Find where the given text appears and provide that cell's center as (x, y) coordinate. 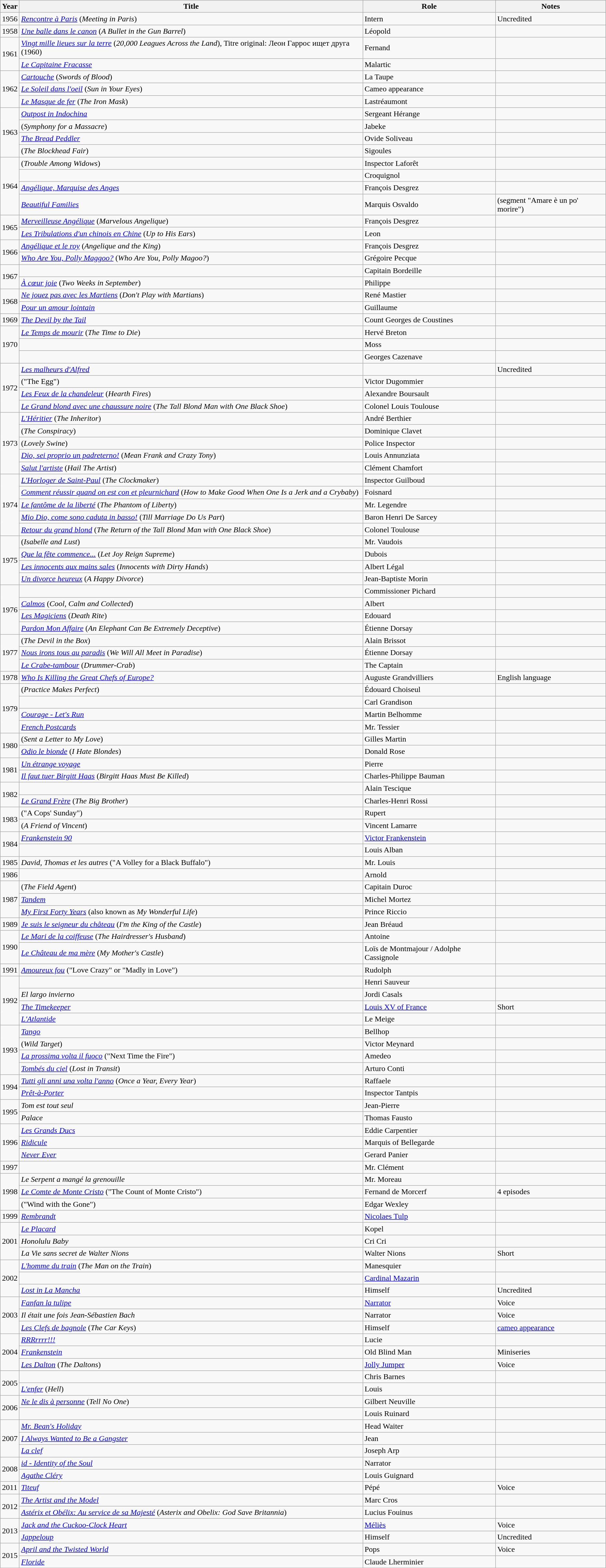
Charles-Philippe Bauman (429, 776)
1984 (10, 844)
Inspector Laforêt (429, 163)
Nicolaes Tulp (429, 1216)
Louis Alban (429, 850)
Marquis Osvaldo (429, 205)
Odio le bionde (I Hate Blondes) (191, 751)
Tombés du ciel (Lost in Transit) (191, 1068)
Méliès (429, 1525)
Jappeloup (191, 1537)
Ovide Soliveau (429, 138)
1994 (10, 1087)
Tom est tout seul (191, 1105)
Dio, sei proprio un padreterno! (Mean Frank and Crazy Tony) (191, 455)
Baron Henri De Sarcey (429, 517)
Amoureux fou ("Love Crazy" or "Madly in Love") (191, 970)
Who Are You, Polly Maggoo? (Who Are You, Polly Magoo?) (191, 258)
Cartouche (Swords of Blood) (191, 77)
2006 (10, 1408)
Vincent Lamarre (429, 825)
Leon (429, 234)
Dominique Clavet (429, 431)
Mr. Louis (429, 862)
Le Grand Frère (The Big Brother) (191, 801)
Tutti gli anni una volta l'anno (Once a Year, Every Year) (191, 1081)
Gilles Martin (429, 739)
1969 (10, 320)
Mr. Tessier (429, 727)
Marc Cros (429, 1500)
(The Field Agent) (191, 887)
Le Meige (429, 1019)
L'homme du train (The Man on the Train) (191, 1266)
1958 (10, 31)
(Lovely Swine) (191, 443)
L'Horloger de Saint-Paul (The Clockmaker) (191, 480)
Charles-Henri Rossi (429, 801)
Pardon Mon Affaire (An Elephant Can Be Extremely Deceptive) (191, 628)
Guillaume (429, 307)
Mio Dio, come sono caduta in basso! (Till Marriage Do Us Part) (191, 517)
Louis (429, 1389)
Les Clefs de bagnole (The Car Keys) (191, 1327)
Tandem (191, 899)
Beautiful Families (191, 205)
Year (10, 6)
cameo appearance (551, 1327)
Pour un amour lointain (191, 307)
1978 (10, 677)
Mr. Bean's Holiday (191, 1426)
2012 (10, 1506)
Eddie Carpentier (429, 1130)
Cri Cri (429, 1241)
Jean (429, 1438)
1976 (10, 610)
1961 (10, 54)
Prêt-à-Porter (191, 1093)
Pépé (429, 1488)
Edgar Wexley (429, 1204)
Jolly Jumper (429, 1364)
L'enfer (Hell) (191, 1389)
1985 (10, 862)
1962 (10, 89)
Donald Rose (429, 751)
Vingt mille lieues sur la terre (20,000 Leagues Across the Land), Titre original: Леон Гаррос ищет друга (1960) (191, 48)
1998 (10, 1192)
Édouard Choiseul (429, 690)
1979 (10, 708)
I Always Wanted to Be a Gangster (191, 1438)
1972 (10, 387)
Le Soleil dans l'oeil (Sun in Your Eyes) (191, 89)
Alain Brissot (429, 640)
English language (551, 677)
1993 (10, 1050)
Une balle dans le canon (A Bullet in the Gun Barrel) (191, 31)
Frankenstein 90 (191, 838)
Pops (429, 1549)
Le Serpent a mangé la grenouille (191, 1180)
1965 (10, 227)
Les malheurs d'Alfred (191, 369)
Le Comte de Monte Cristo ("The Count of Monte Cristo") (191, 1192)
Rudolph (429, 970)
Loïs de Montmajour / Adolphe Cassignole (429, 953)
Commissioner Pichard (429, 591)
1995 (10, 1112)
Mr. Clément (429, 1167)
The Devil by the Tail (191, 320)
Walter Nions (429, 1253)
Le Crabe-tambour (Drummer-Crab) (191, 665)
Carl Grandison (429, 702)
1997 (10, 1167)
id - Identity of the Soul (191, 1463)
Police Inspector (429, 443)
Lost in La Mancha (191, 1290)
(Isabelle and Lust) (191, 542)
Le Capitaine Fracasse (191, 64)
Chris Barnes (429, 1377)
Les Grands Ducs (191, 1130)
1977 (10, 653)
Arturo Conti (429, 1068)
Calmos (Cool, Calm and Collected) (191, 604)
My First Forty Years (also known as My Wonderful Life) (191, 912)
Louis Annunziata (429, 455)
Capitain Bordeille (429, 271)
Mr. Moreau (429, 1180)
2011 (10, 1488)
Prince Riccio (429, 912)
1982 (10, 795)
Clément Chamfort (429, 468)
("Wind with the Gone") (191, 1204)
("The Egg") (191, 382)
Georges Cazenave (429, 357)
Role (429, 6)
2007 (10, 1438)
Colonel Toulouse (429, 529)
Lucius Fouinus (429, 1512)
Mr. Vaudois (429, 542)
1968 (10, 301)
Hervé Breton (429, 332)
La Vie sans secret de Walter Nions (191, 1253)
Salut l'artiste (Hail The Artist) (191, 468)
April and the Twisted World (191, 1549)
1963 (10, 132)
Auguste Grandvilliers (429, 677)
4 episodes (551, 1192)
(Symphony for a Massacre) (191, 126)
Jean Bréaud (429, 924)
La prossima volta il fuoco ("Next Time the Fire") (191, 1056)
Léopold (429, 31)
Retour du grand blond (The Return of the Tall Blond Man with One Black Shoe) (191, 529)
(segment "Amare è un po' morire") (551, 205)
1990 (10, 947)
1964 (10, 186)
Agathe Cléry (191, 1475)
Alain Tescique (429, 789)
Gerard Panier (429, 1155)
L'Atlantide (191, 1019)
(Wild Target) (191, 1044)
("A Cops' Sunday") (191, 813)
Gilbert Neuville (429, 1401)
Kopel (429, 1229)
1967 (10, 277)
1999 (10, 1216)
2004 (10, 1352)
2005 (10, 1383)
Le Grand blond avec une chaussure noire (The Tall Blond Man with One Black Shoe) (191, 406)
Ridicule (191, 1142)
Claude Lherminier (429, 1562)
Il faut tuer Birgitt Haas (Birgitt Haas Must Be Killed) (191, 776)
Lastréaumont (429, 101)
Victor Frankenstein (429, 838)
Cardinal Mazarin (429, 1278)
Marquis of Bellegarde (429, 1142)
Count Georges de Coustines (429, 320)
André Berthier (429, 419)
1986 (10, 875)
Antoine (429, 936)
2013 (10, 1531)
Cameo appearance (429, 89)
Jack and the Cuckoo-Clock Heart (191, 1525)
Albert Légal (429, 567)
Rembrandt (191, 1216)
Who Is Killing the Great Chefs of Europe? (191, 677)
Le Placard (191, 1229)
(The Conspiracy) (191, 431)
Edouard (429, 616)
Arnold (429, 875)
Henri Sauveur (429, 982)
Never Ever (191, 1155)
Martin Belhomme (429, 714)
Sigoules (429, 151)
Bellhop (429, 1032)
Title (191, 6)
Le fantôme de la liberté (The Phantom of Liberty) (191, 505)
1970 (10, 344)
1974 (10, 505)
Les Dalton (The Daltons) (191, 1364)
Grégoire Pecque (429, 258)
Capitain Duroc (429, 887)
La Taupe (429, 77)
Sergeant Hérange (429, 114)
Les innocents aux mains sales (Innocents with Dirty Hands) (191, 567)
1983 (10, 819)
Un étrange voyage (191, 764)
Rupert (429, 813)
1991 (10, 970)
Courage - Let's Run (191, 714)
The Artist and the Model (191, 1500)
Croquignol (429, 176)
Il était une fois Jean-Sébastien Bach (191, 1315)
Le Temps de mourir (The Time to Die) (191, 332)
Comment réussir quand on est con et pleurnichard (How to Make Good When One Is a Jerk and a Crybaby) (191, 492)
À cœur joie (Two Weeks in September) (191, 283)
Angélique, Marquise des Anges (191, 188)
Ne jouez pas avec les Martiens (Don't Play with Martians) (191, 295)
1992 (10, 1001)
Jordi Casals (429, 995)
Floride (191, 1562)
Le Château de ma mère (My Mother's Castle) (191, 953)
Rencontre à Paris (Meeting in Paris) (191, 19)
Ne le dis à personne (Tell No One) (191, 1401)
Inspector Tantpis (429, 1093)
Pierre (429, 764)
(The Blockhead Fair) (191, 151)
2002 (10, 1278)
1975 (10, 560)
(A Friend of Vincent) (191, 825)
Un divorce heureux (A Happy Divorce) (191, 579)
Philippe (429, 283)
Manesquier (429, 1266)
1996 (10, 1142)
Mr. Legendre (429, 505)
Les Feux de la chandeleur (Hearth Fires) (191, 394)
Albert (429, 604)
Louis Ruinard (429, 1414)
Merveilleuse Angélique (Marvelous Angelique) (191, 221)
2015 (10, 1555)
Astérix et Obélix: Au service de sa Majesté (Asterix and Obelix: God Save Britannia) (191, 1512)
Angélique et le roy (Angelique and the King) (191, 246)
1989 (10, 924)
Le Mari de la coiffeuse (The Hairdresser's Husband) (191, 936)
1973 (10, 443)
Head Waiter (429, 1426)
Lucie (429, 1340)
Foisnard (429, 492)
Outpost in Indochina (191, 114)
2003 (10, 1315)
(Practice Makes Perfect) (191, 690)
Jabeke (429, 126)
Raffaele (429, 1081)
RRRrrrr!!! (191, 1340)
2001 (10, 1241)
Victor Meynard (429, 1044)
(The Devil in the Box) (191, 640)
Tango (191, 1032)
Intern (429, 19)
French Postcards (191, 727)
El largo invierno (191, 995)
1966 (10, 252)
Amedeo (429, 1056)
Michel Mortez (429, 899)
Moss (429, 344)
2008 (10, 1469)
Fanfan la tulipe (191, 1303)
Thomas Fausto (429, 1118)
La clef (191, 1451)
1980 (10, 745)
Nous irons tous au paradis (We Will All Meet in Paradise) (191, 653)
Que la fête commence... (Let Joy Reign Supreme) (191, 554)
Miniseries (551, 1352)
David, Thomas et les autres ("A Volley for a Black Buffalo") (191, 862)
Alexandre Boursault (429, 394)
Frankenstein (191, 1352)
René Mastier (429, 295)
L'Héritier (The Inheritor) (191, 419)
Les Magiciens (Death Rite) (191, 616)
Old Blind Man (429, 1352)
1956 (10, 19)
Les Tribulations d'un chinois en Chine (Up to His Ears) (191, 234)
The Bread Peddler (191, 138)
Colonel Louis Toulouse (429, 406)
Titeuf (191, 1488)
Je suis le seigneur du château (I'm the King of the Castle) (191, 924)
Jean-Baptiste Morin (429, 579)
1981 (10, 770)
Louis XV of France (429, 1007)
(Trouble Among Widows) (191, 163)
The Captain (429, 665)
1987 (10, 899)
Fernand de Morcerf (429, 1192)
Dubois (429, 554)
Malartic (429, 64)
Notes (551, 6)
Le Masque de fer (The Iron Mask) (191, 101)
(Sent a Letter to My Love) (191, 739)
Fernand (429, 48)
Palace (191, 1118)
Jean-Pierre (429, 1105)
Honolulu Baby (191, 1241)
Inspector Guilboud (429, 480)
Louis Guignard (429, 1475)
Joseph Arp (429, 1451)
The Timekeeper (191, 1007)
Victor Dugommier (429, 382)
